Output the [x, y] coordinate of the center of the cell containing the given text.  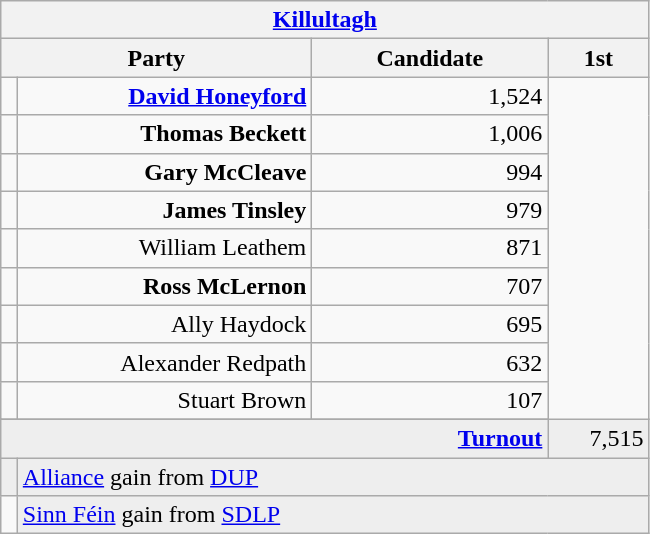
James Tinsley [164, 210]
Ally Haydock [164, 324]
1,006 [430, 134]
Killultagh [325, 20]
695 [430, 324]
632 [430, 362]
979 [430, 210]
107 [430, 400]
994 [430, 172]
871 [430, 248]
William Leathem [164, 248]
David Honeyford [164, 96]
Stuart Brown [164, 400]
7,515 [598, 438]
707 [430, 286]
1st [598, 58]
Sinn Féin gain from SDLP [333, 515]
Ross McLernon [164, 286]
Turnout [274, 438]
Party [156, 58]
Thomas Beckett [164, 134]
Alexander Redpath [164, 362]
Candidate [430, 58]
1,524 [430, 96]
Gary McCleave [164, 172]
Alliance gain from DUP [333, 477]
